From the cell containing the given text, extract its center point as (x, y) coordinate. 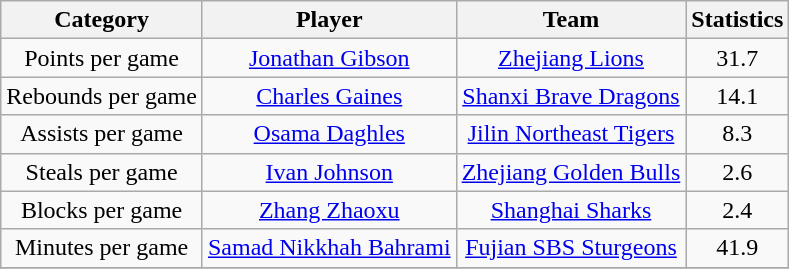
Team (571, 20)
41.9 (738, 248)
Blocks per game (102, 210)
Steals per game (102, 172)
Points per game (102, 58)
Fujian SBS Sturgeons (571, 248)
8.3 (738, 134)
2.6 (738, 172)
31.7 (738, 58)
Samad Nikkhah Bahrami (329, 248)
Shanghai Sharks (571, 210)
2.4 (738, 210)
Zhejiang Lions (571, 58)
Statistics (738, 20)
Jilin Northeast Tigers (571, 134)
Category (102, 20)
14.1 (738, 96)
Assists per game (102, 134)
Player (329, 20)
Shanxi Brave Dragons (571, 96)
Minutes per game (102, 248)
Jonathan Gibson (329, 58)
Zhejiang Golden Bulls (571, 172)
Osama Daghles (329, 134)
Zhang Zhaoxu (329, 210)
Ivan Johnson (329, 172)
Charles Gaines (329, 96)
Rebounds per game (102, 96)
